Pinpoint the cell where the given text exists, returning its [x, y] midpoint coordinate. 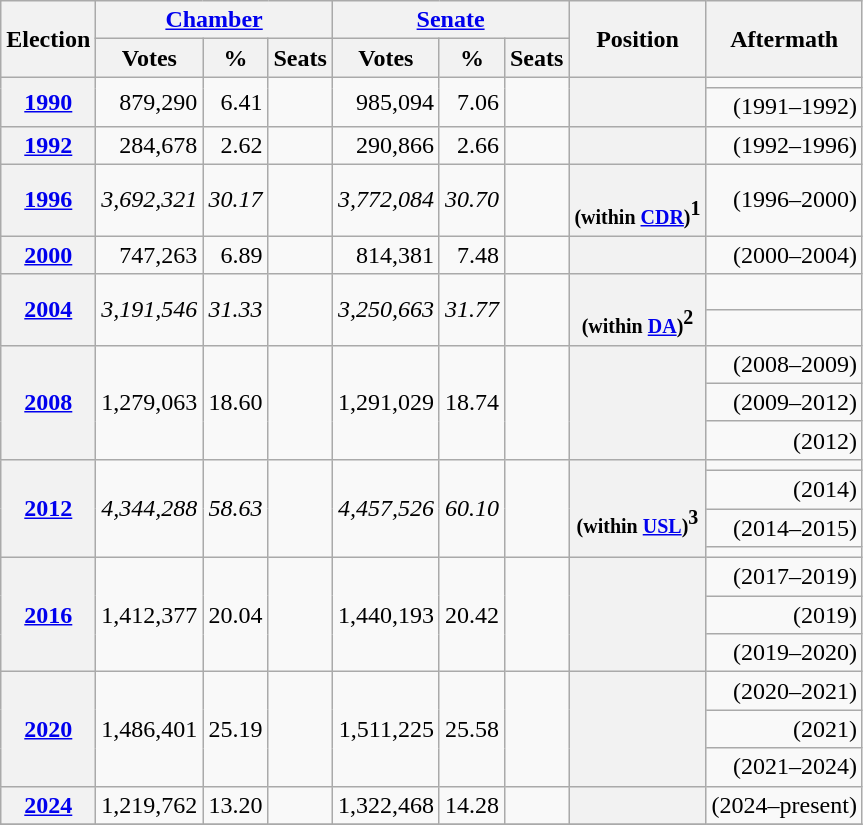
1,440,193 [386, 615]
(1996–2000) [784, 200]
1996 [48, 200]
30.17 [236, 200]
1,412,377 [150, 615]
1,486,401 [150, 729]
31.33 [236, 310]
2004 [48, 310]
1,219,762 [150, 805]
30.70 [472, 200]
Chamber [214, 20]
7.48 [472, 255]
(2014–2015) [784, 528]
(within USL)3 [638, 508]
7.06 [472, 102]
1,279,063 [150, 402]
747,263 [150, 255]
3,692,321 [150, 200]
879,290 [150, 102]
58.63 [236, 508]
25.19 [236, 729]
(2019) [784, 615]
985,094 [386, 102]
(1991–1992) [784, 107]
(2019–2020) [784, 653]
2020 [48, 729]
4,344,288 [150, 508]
2012 [48, 508]
18.60 [236, 402]
3,191,546 [150, 310]
284,678 [150, 145]
18.74 [472, 402]
1990 [48, 102]
(2021) [784, 729]
3,772,084 [386, 200]
(2021–2024) [784, 767]
1,511,225 [386, 729]
(2014) [784, 489]
(2024–present) [784, 805]
6.89 [236, 255]
60.10 [472, 508]
13.20 [236, 805]
Position [638, 39]
(2000–2004) [784, 255]
3,250,663 [386, 310]
(2017–2019) [784, 577]
(within DA)2 [638, 310]
31.77 [472, 310]
1,322,468 [386, 805]
2000 [48, 255]
(2012) [784, 440]
2.62 [236, 145]
2.66 [472, 145]
1992 [48, 145]
1,291,029 [386, 402]
(2020–2021) [784, 691]
25.58 [472, 729]
(within CDR)1 [638, 200]
Election [48, 39]
814,381 [386, 255]
20.04 [236, 615]
(2009–2012) [784, 402]
(1992–1996) [784, 145]
4,457,526 [386, 508]
20.42 [472, 615]
(2008–2009) [784, 364]
2008 [48, 402]
290,866 [386, 145]
6.41 [236, 102]
2024 [48, 805]
2016 [48, 615]
Senate [450, 20]
14.28 [472, 805]
Aftermath [784, 39]
